Return the (x, y) coordinate for the center point of the cell that contains the specified text.  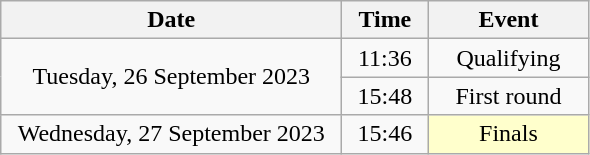
15:48 (385, 96)
Finals (508, 134)
Qualifying (508, 58)
First round (508, 96)
Event (508, 20)
Date (172, 20)
15:46 (385, 134)
Wednesday, 27 September 2023 (172, 134)
11:36 (385, 58)
Tuesday, 26 September 2023 (172, 77)
Time (385, 20)
